Extract the (X, Y) coordinate from the center of the cell holding the provided text.  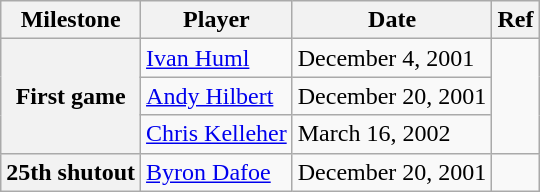
Ref (516, 20)
First game (71, 96)
Player (217, 20)
Milestone (71, 20)
25th shutout (71, 172)
December 4, 2001 (392, 58)
Chris Kelleher (217, 134)
Andy Hilbert (217, 96)
Ivan Huml (217, 58)
Byron Dafoe (217, 172)
March 16, 2002 (392, 134)
Date (392, 20)
